Output the [x, y] coordinate of the center of the cell containing the given text.  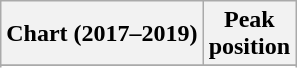
Peakposition [249, 34]
Chart (2017–2019) [102, 34]
